Extract the [X, Y] coordinate from the center of the cell holding the provided text.  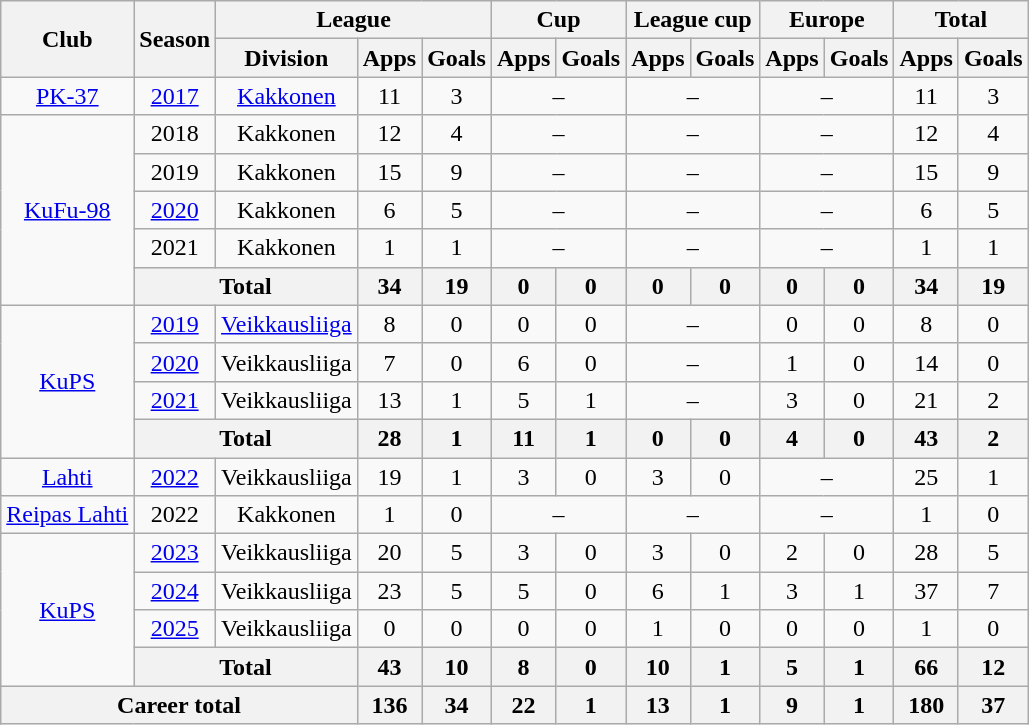
2025 [175, 629]
Reipas Lahti [68, 515]
Europe [827, 20]
136 [389, 705]
2023 [175, 553]
2024 [175, 591]
KuFu-98 [68, 210]
Season [175, 39]
Club [68, 39]
180 [926, 705]
League [354, 20]
20 [389, 553]
66 [926, 667]
Career total [179, 705]
Division [287, 58]
23 [389, 591]
PK-37 [68, 96]
25 [926, 477]
Cup [558, 20]
League cup [693, 20]
22 [523, 705]
2017 [175, 96]
Lahti [68, 477]
2018 [175, 134]
21 [926, 400]
14 [926, 362]
